Output the [x, y] coordinate of the center of the cell containing the given text.  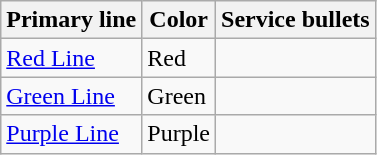
Color [179, 20]
Service bullets [296, 20]
Primary line [72, 20]
Purple [179, 134]
Green Line [72, 96]
Purple Line [72, 134]
Red Line [72, 58]
Green [179, 96]
Red [179, 58]
